Detect which cell encompasses the target text, then output its [X, Y] center coordinate. 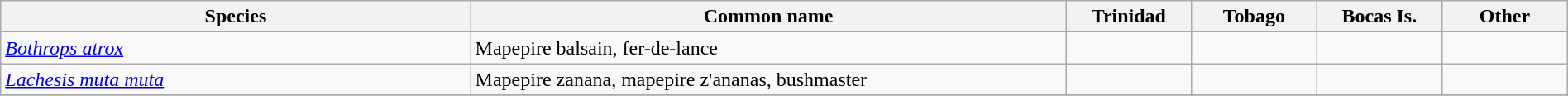
Common name [768, 17]
Lachesis muta muta [236, 79]
Bocas Is. [1379, 17]
Bothrops atrox [236, 48]
Mapepire balsain, fer-de-lance [768, 48]
Trinidad [1129, 17]
Species [236, 17]
Mapepire zanana, mapepire z'ananas, bushmaster [768, 79]
Tobago [1255, 17]
Other [1505, 17]
